Capture the cell that displays the provided text and extract its [X, Y] central coordinate. 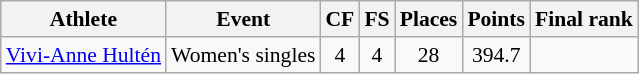
394.7 [496, 55]
Women's singles [243, 55]
FS [376, 19]
Vivi-Anne Hultén [84, 55]
CF [340, 19]
Athlete [84, 19]
Final rank [584, 19]
Points [496, 19]
28 [429, 55]
Event [243, 19]
Places [429, 19]
